Capture the cell that displays the provided text and extract its [X, Y] central coordinate. 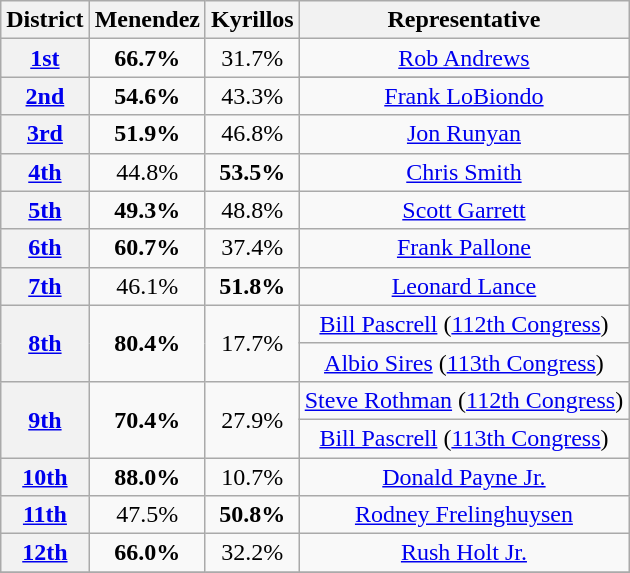
17.7% [252, 343]
Albio Sires (113th Congress) [464, 362]
66.0% [147, 553]
43.3% [252, 96]
9th [45, 419]
Chris Smith [464, 172]
51.9% [147, 134]
Rush Holt Jr. [464, 553]
54.6% [147, 96]
Steve Rothman (112th Congress) [464, 400]
Leonard Lance [464, 286]
31.7% [252, 58]
49.3% [147, 210]
88.0% [147, 477]
50.8% [252, 515]
1st [45, 58]
48.8% [252, 210]
Frank Pallone [464, 248]
3rd [45, 134]
5th [45, 210]
80.4% [147, 343]
32.2% [252, 553]
60.7% [147, 248]
70.4% [147, 419]
Bill Pascrell (112th Congress) [464, 324]
37.4% [252, 248]
8th [45, 343]
51.8% [252, 286]
2nd [45, 96]
7th [45, 286]
Jon Runyan [464, 134]
Frank LoBiondo [464, 96]
Kyrillos [252, 20]
27.9% [252, 419]
Menendez [147, 20]
66.7% [147, 58]
46.8% [252, 134]
4th [45, 172]
District [45, 20]
53.5% [252, 172]
46.1% [147, 286]
10.7% [252, 477]
Rob Andrews [464, 58]
Donald Payne Jr. [464, 477]
6th [45, 248]
Representative [464, 20]
12th [45, 553]
44.8% [147, 172]
47.5% [147, 515]
10th [45, 477]
Bill Pascrell (113th Congress) [464, 438]
11th [45, 515]
Rodney Frelinghuysen [464, 515]
Scott Garrett [464, 210]
